Capture the cell that displays the provided text and extract its (X, Y) central coordinate. 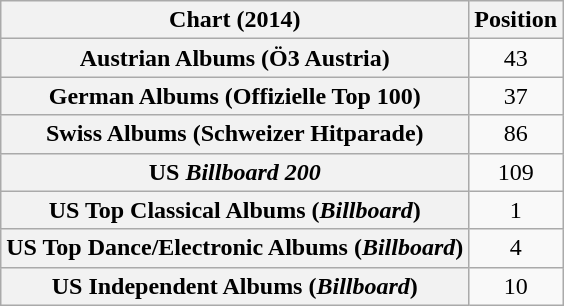
Chart (2014) (235, 20)
1 (516, 210)
German Albums (Offizielle Top 100) (235, 96)
37 (516, 96)
Austrian Albums (Ö3 Austria) (235, 58)
Position (516, 20)
US Independent Albums (Billboard) (235, 286)
US Billboard 200 (235, 172)
US Top Classical Albums (Billboard) (235, 210)
86 (516, 134)
Swiss Albums (Schweizer Hitparade) (235, 134)
109 (516, 172)
10 (516, 286)
4 (516, 248)
US Top Dance/Electronic Albums (Billboard) (235, 248)
43 (516, 58)
